Determine the (X, Y) coordinate at the center of the cell enclosing the given text.  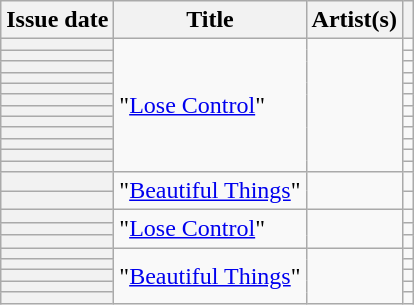
Issue date (58, 20)
Artist(s) (354, 20)
Title (210, 20)
